Capture the cell that displays the provided text and extract its [x, y] central coordinate. 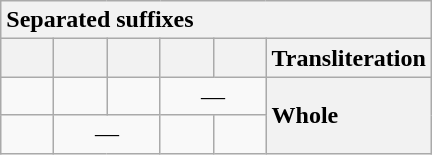
Separated suffixes [216, 20]
Transliteration [348, 58]
Whole [348, 115]
